Determine the [X, Y] coordinate at the center of the cell enclosing the given text.  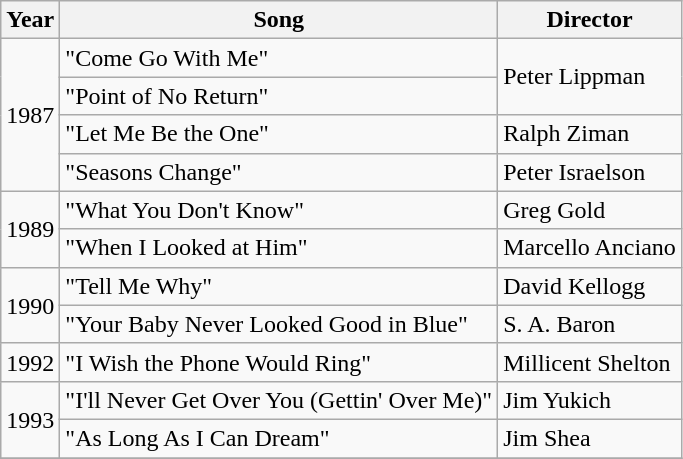
"What You Don't Know" [279, 210]
S. A. Baron [590, 324]
1992 [30, 362]
David Kellogg [590, 286]
Ralph Ziman [590, 134]
Song [279, 20]
"Seasons Change" [279, 172]
"Let Me Be the One" [279, 134]
Millicent Shelton [590, 362]
1989 [30, 229]
"Your Baby Never Looked Good in Blue" [279, 324]
Director [590, 20]
Peter Israelson [590, 172]
"I Wish the Phone Would Ring" [279, 362]
"Point of No Return" [279, 96]
"Tell Me Why" [279, 286]
"I'll Never Get Over You (Gettin' Over Me)" [279, 400]
Jim Yukich [590, 400]
1987 [30, 115]
1990 [30, 305]
"Come Go With Me" [279, 58]
Marcello Anciano [590, 248]
"When I Looked at Him" [279, 248]
Greg Gold [590, 210]
Peter Lippman [590, 77]
Jim Shea [590, 438]
1993 [30, 419]
Year [30, 20]
"As Long As I Can Dream" [279, 438]
